Return the (x, y) coordinate for the center point of the cell that contains the specified text.  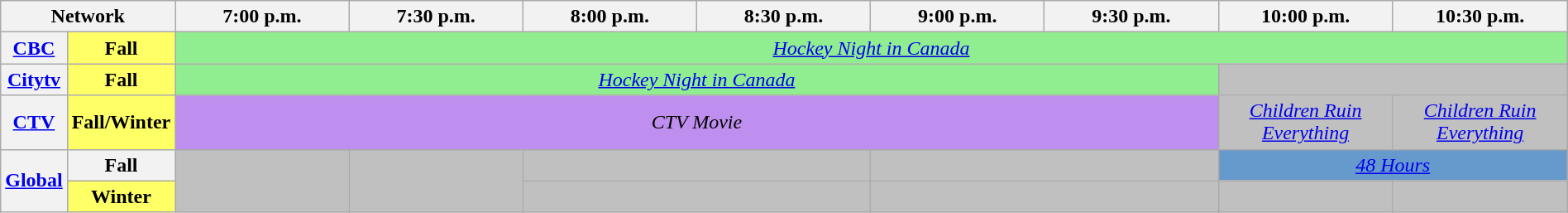
Winter (121, 196)
8:30 p.m. (783, 17)
10:30 p.m. (1480, 17)
9:30 p.m. (1131, 17)
Citytv (34, 80)
Fall/Winter (121, 123)
10:00 p.m. (1305, 17)
Global (34, 181)
7:00 p.m. (262, 17)
8:00 p.m. (610, 17)
7:30 p.m. (436, 17)
CTV (34, 123)
9:00 p.m. (958, 17)
CBC (34, 48)
Network (88, 17)
48 Hours (1393, 165)
CTV Movie (696, 123)
